For the text-containing cell, return its midpoint in [x, y] coordinate format. 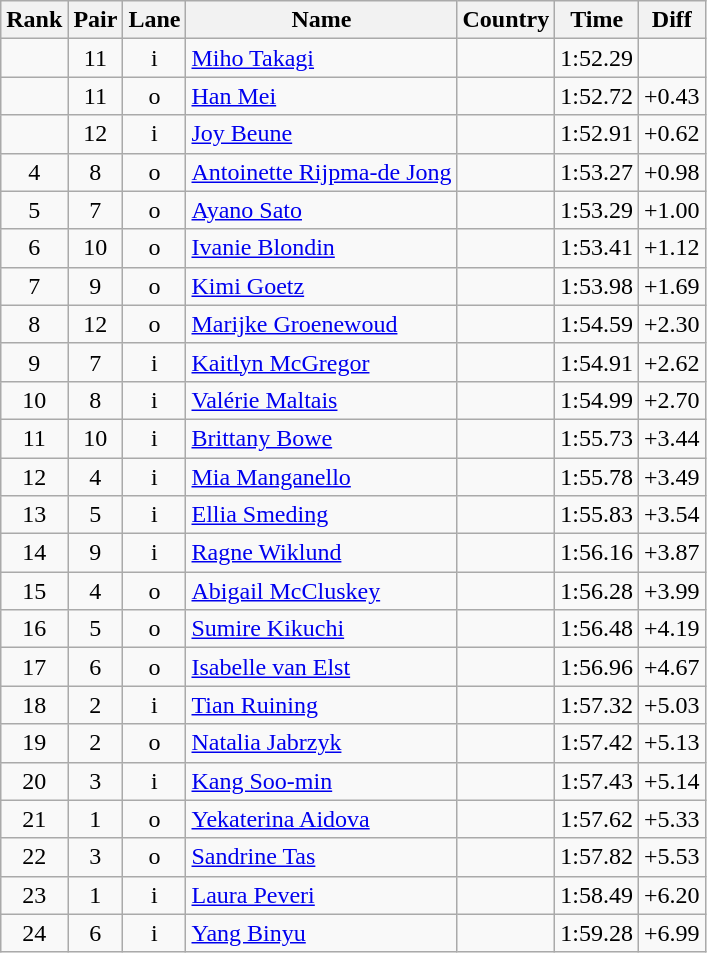
22 [34, 857]
Marijke Groenewoud [322, 324]
Time [597, 20]
+5.13 [672, 743]
17 [34, 667]
+6.20 [672, 895]
Sumire Kikuchi [322, 629]
Yang Binyu [322, 933]
+3.44 [672, 438]
Yekaterina Aidova [322, 819]
+4.67 [672, 667]
+3.87 [672, 553]
Kang Soo-min [322, 781]
1:54.99 [597, 400]
Rank [34, 20]
16 [34, 629]
+3.49 [672, 477]
1:57.62 [597, 819]
Ellia Smeding [322, 515]
Natalia Jabrzyk [322, 743]
18 [34, 705]
+0.43 [672, 96]
23 [34, 895]
1:55.83 [597, 515]
Brittany Bowe [322, 438]
Joy Beune [322, 134]
+2.70 [672, 400]
1:56.48 [597, 629]
Ayano Sato [322, 210]
1:53.29 [597, 210]
1:53.41 [597, 248]
+1.69 [672, 286]
Country [506, 20]
20 [34, 781]
21 [34, 819]
1:57.32 [597, 705]
Diff [672, 20]
+5.03 [672, 705]
+5.14 [672, 781]
Valérie Maltais [322, 400]
1:56.28 [597, 591]
1:57.42 [597, 743]
13 [34, 515]
+4.19 [672, 629]
Abigail McCluskey [322, 591]
14 [34, 553]
1:53.98 [597, 286]
Ivanie Blondin [322, 248]
1:56.16 [597, 553]
+1.12 [672, 248]
Lane [154, 20]
1:55.73 [597, 438]
+5.53 [672, 857]
Kimi Goetz [322, 286]
Laura Peveri [322, 895]
15 [34, 591]
1:56.96 [597, 667]
Mia Manganello [322, 477]
+1.00 [672, 210]
1:54.59 [597, 324]
1:55.78 [597, 477]
+3.54 [672, 515]
+3.99 [672, 591]
Antoinette Rijpma-de Jong [322, 172]
Pair [96, 20]
Tian Ruining [322, 705]
Miho Takagi [322, 58]
Name [322, 20]
Isabelle van Elst [322, 667]
24 [34, 933]
1:54.91 [597, 362]
19 [34, 743]
1:57.43 [597, 781]
Sandrine Tas [322, 857]
1:52.72 [597, 96]
1:59.28 [597, 933]
Ragne Wiklund [322, 553]
Han Mei [322, 96]
+5.33 [672, 819]
+2.62 [672, 362]
+0.98 [672, 172]
+0.62 [672, 134]
+6.99 [672, 933]
1:53.27 [597, 172]
1:58.49 [597, 895]
1:52.29 [597, 58]
Kaitlyn McGregor [322, 362]
+2.30 [672, 324]
1:57.82 [597, 857]
1:52.91 [597, 134]
